Find where the given text appears and provide that cell's center as [X, Y] coordinate. 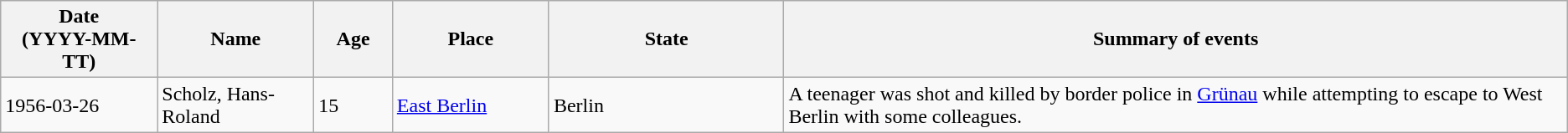
A teenager was shot and killed by border police in Grünau while attempting to escape to West Berlin with some colleagues. [1176, 105]
Place [471, 39]
Berlin [667, 105]
Date(YYYY-MM-TT) [79, 39]
Summary of events [1176, 39]
State [667, 39]
1956-03-26 [79, 105]
Name [236, 39]
Age [353, 39]
East Berlin [471, 105]
Scholz, Hans-Roland [236, 105]
15 [353, 105]
